For the text-containing cell, return its midpoint in [X, Y] coordinate format. 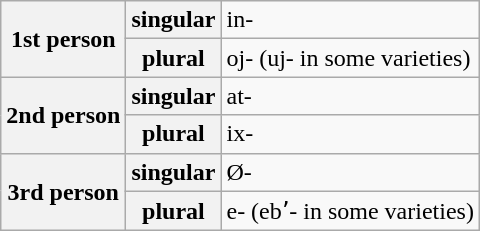
2nd person [64, 115]
oj- (uj- in some varieties) [350, 58]
ix- [350, 134]
e- (ebʼ- in some varieties) [350, 211]
Ø- [350, 172]
at- [350, 96]
3rd person [64, 192]
1st person [64, 39]
in- [350, 20]
